Capture the cell that displays the provided text and extract its (X, Y) central coordinate. 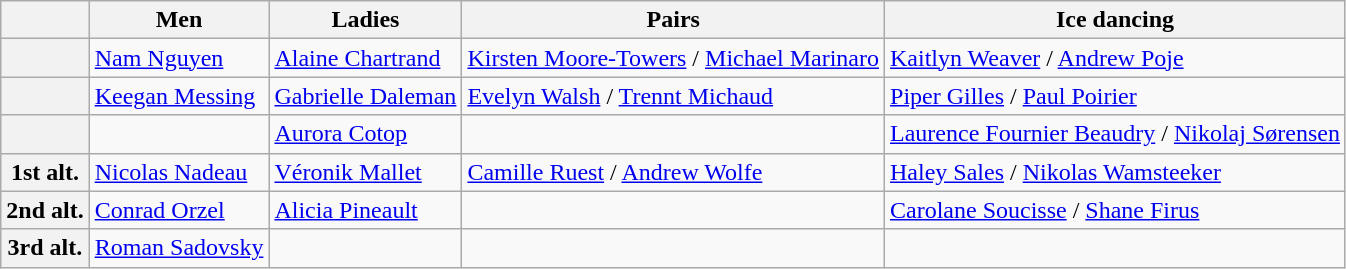
Kaitlyn Weaver / Andrew Poje (1116, 58)
Carolane Soucisse / Shane Firus (1116, 210)
Kirsten Moore-Towers / Michael Marinaro (674, 58)
Nicolas Nadeau (179, 172)
Conrad Orzel (179, 210)
Véronik Mallet (366, 172)
Aurora Cotop (366, 134)
Evelyn Walsh / Trennt Michaud (674, 96)
Piper Gilles / Paul Poirier (1116, 96)
3rd alt. (45, 248)
Camille Ruest / Andrew Wolfe (674, 172)
Laurence Fournier Beaudry / Nikolaj Sørensen (1116, 134)
Keegan Messing (179, 96)
Pairs (674, 20)
1st alt. (45, 172)
Men (179, 20)
Gabrielle Daleman (366, 96)
Nam Nguyen (179, 58)
2nd alt. (45, 210)
Roman Sadovsky (179, 248)
Ice dancing (1116, 20)
Haley Sales / Nikolas Wamsteeker (1116, 172)
Alicia Pineault (366, 210)
Alaine Chartrand (366, 58)
Ladies (366, 20)
